Return (x, y) of the center of cell containing provided text 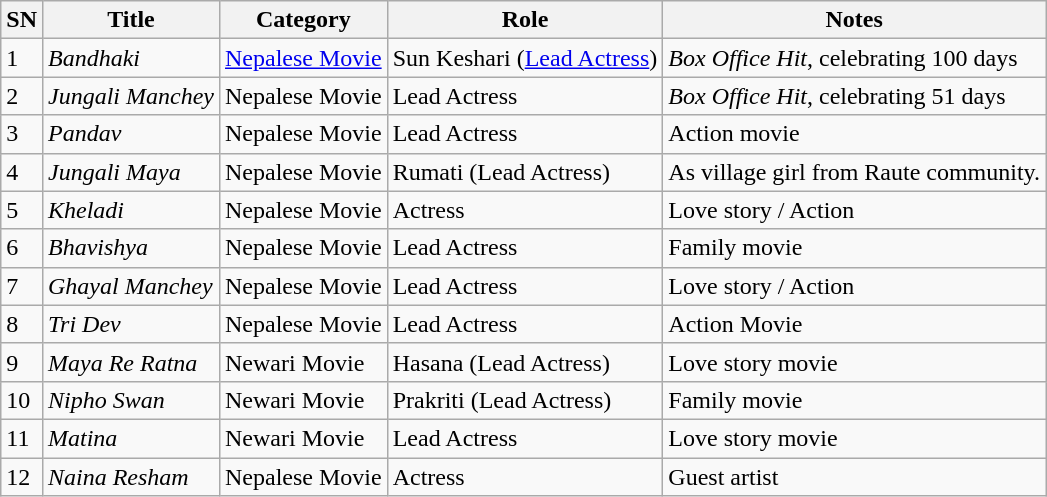
SN (22, 20)
Category (303, 20)
Bandhaki (130, 58)
Action Movie (854, 324)
2 (22, 96)
9 (22, 362)
Naina Resham (130, 477)
Matina (130, 438)
Hasana (Lead Actress) (525, 362)
5 (22, 210)
Role (525, 20)
Maya Re Ratna (130, 362)
12 (22, 477)
11 (22, 438)
Nipho Swan (130, 400)
As village girl from Raute community. (854, 172)
6 (22, 248)
Sun Keshari (Lead Actress) (525, 58)
Tri Dev (130, 324)
4 (22, 172)
Box Office Hit, celebrating 51 days (854, 96)
1 (22, 58)
Action movie (854, 134)
Pandav (130, 134)
Box Office Hit, celebrating 100 days (854, 58)
Notes (854, 20)
8 (22, 324)
Kheladi (130, 210)
3 (22, 134)
Title (130, 20)
Jungali Manchey (130, 96)
Rumati (Lead Actress) (525, 172)
10 (22, 400)
Jungali Maya (130, 172)
Bhavishya (130, 248)
Ghayal Manchey (130, 286)
Guest artist (854, 477)
Prakriti (Lead Actress) (525, 400)
7 (22, 286)
